Determine the (x, y) coordinate at the center of the cell enclosing the given text.  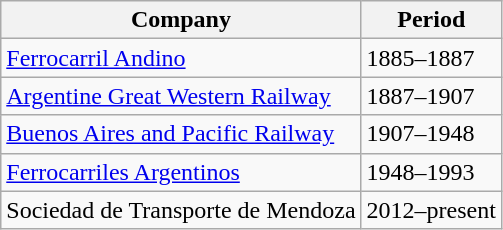
2012–present (431, 210)
1885–1887 (431, 58)
Company (181, 20)
1907–1948 (431, 134)
Sociedad de Transporte de Mendoza (181, 210)
Period (431, 20)
Ferrocarril Andino (181, 58)
1948–1993 (431, 172)
Buenos Aires and Pacific Railway (181, 134)
1887–1907 (431, 96)
Argentine Great Western Railway (181, 96)
Ferrocarriles Argentinos (181, 172)
